Locate the cell with the specified text and output its (x, y) center coordinate. 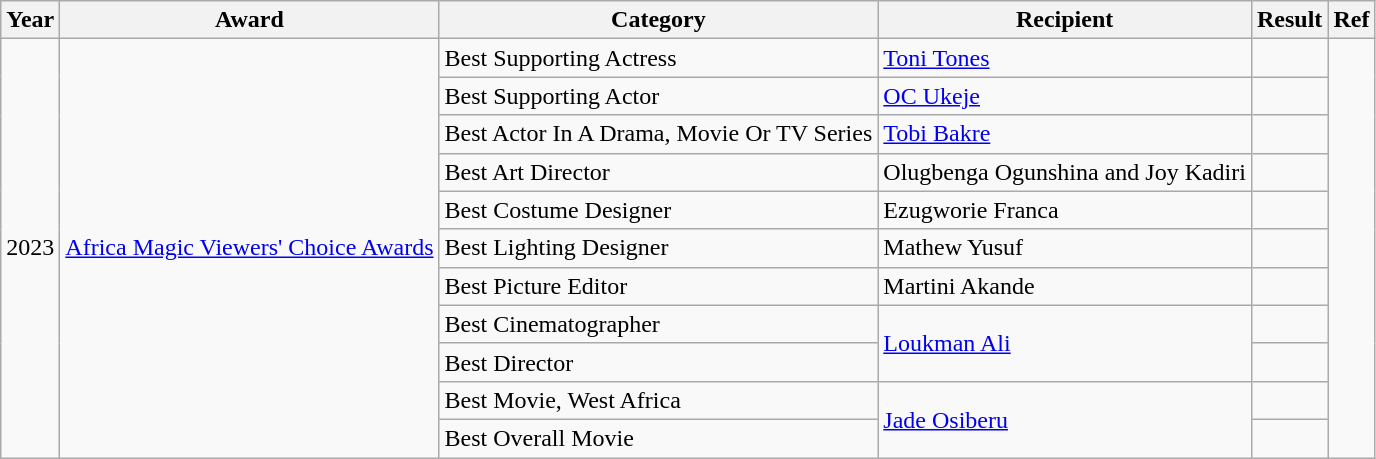
Award (250, 20)
Best Art Director (658, 172)
2023 (30, 248)
Jade Osiberu (1065, 419)
Toni Tones (1065, 58)
Tobi Bakre (1065, 134)
Best Picture Editor (658, 286)
Category (658, 20)
Result (1289, 20)
Best Actor In A Drama, Movie Or TV Series (658, 134)
Year (30, 20)
Best Overall Movie (658, 438)
Olugbenga Ogunshina and Joy Kadiri (1065, 172)
Martini Akande (1065, 286)
Recipient (1065, 20)
Mathew Yusuf (1065, 248)
Best Supporting Actress (658, 58)
OC Ukeje (1065, 96)
Best Supporting Actor (658, 96)
Best Movie, West Africa (658, 400)
Best Costume Designer (658, 210)
Ezugworie Franca (1065, 210)
Africa Magic Viewers' Choice Awards (250, 248)
Best Lighting Designer (658, 248)
Best Cinematographer (658, 324)
Loukman Ali (1065, 343)
Best Director (658, 362)
Ref (1352, 20)
